Detect which cell encompasses the target text, then output its (x, y) center coordinate. 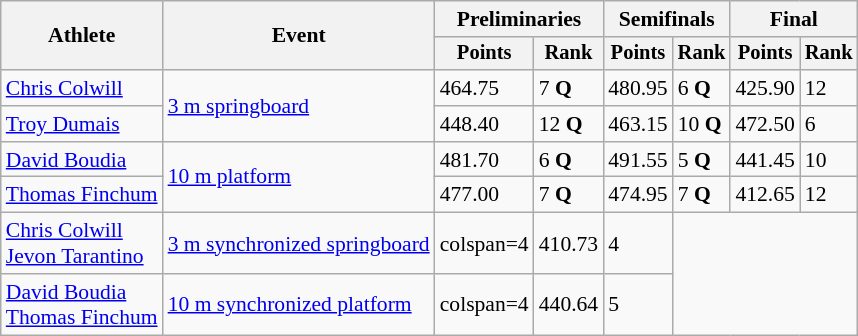
David BoudiaThomas Finchum (82, 304)
12 Q (568, 124)
Event (299, 36)
425.90 (764, 88)
Final (794, 19)
10 m synchronized platform (299, 304)
440.64 (568, 304)
481.70 (484, 160)
463.15 (638, 124)
Chris ColwillJevon Tarantino (82, 244)
472.50 (764, 124)
3 m springboard (299, 106)
Preliminaries (520, 19)
474.95 (638, 195)
Thomas Finchum (82, 195)
5 (638, 304)
5 Q (702, 160)
441.45 (764, 160)
Chris Colwill (82, 88)
Athlete (82, 36)
David Boudia (82, 160)
10 Q (702, 124)
Semifinals (666, 19)
410.73 (568, 244)
6 (829, 124)
477.00 (484, 195)
480.95 (638, 88)
491.55 (638, 160)
412.65 (764, 195)
Troy Dumais (82, 124)
464.75 (484, 88)
10 m platform (299, 178)
3 m synchronized springboard (299, 244)
10 (829, 160)
448.40 (484, 124)
4 (638, 244)
